Return (X, Y) of the center of cell containing provided text 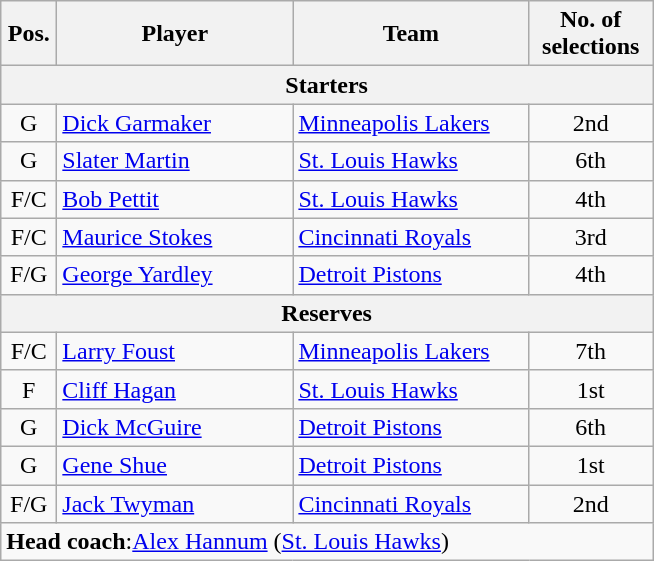
Starters (327, 85)
3rd (591, 237)
F (29, 389)
Bob Pettit (175, 199)
Dick McGuire (175, 427)
No. of selections (591, 34)
Larry Foust (175, 351)
Jack Twyman (175, 503)
7th (591, 351)
Head coach:Alex Hannum (St. Louis Hawks) (327, 542)
Player (175, 34)
Slater Martin (175, 161)
Pos. (29, 34)
Gene Shue (175, 465)
Maurice Stokes (175, 237)
George Yardley (175, 275)
Team (411, 34)
Cliff Hagan (175, 389)
Reserves (327, 313)
Dick Garmaker (175, 123)
